Determine the (x, y) coordinate at the center of the cell enclosing the given text.  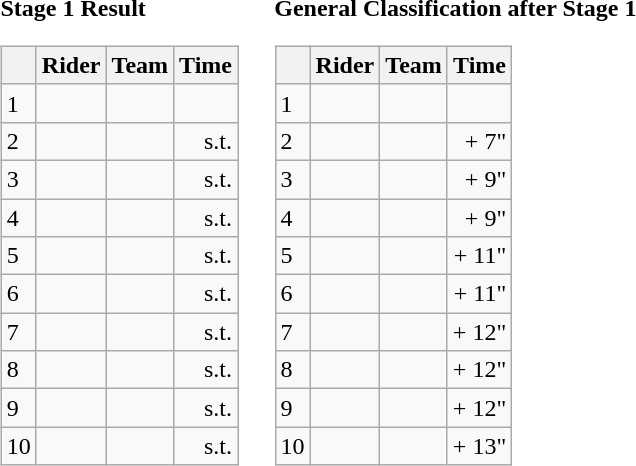
+ 7" (479, 141)
+ 13" (479, 446)
